Return [x, y] of the center of cell containing provided text 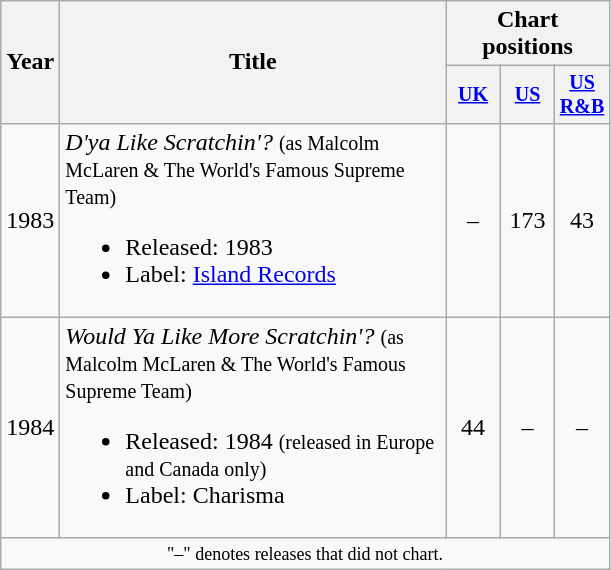
D'ya Like Scratchin'? (as Malcolm McLaren & The World's Famous Supreme Team)Released: 1983Label: Island Records [253, 220]
173 [527, 220]
US R&B [582, 94]
Year [30, 62]
1984 [30, 428]
Title [253, 62]
UK [473, 94]
44 [473, 428]
1983 [30, 220]
43 [582, 220]
US [527, 94]
Chart positions [528, 34]
"–" denotes releases that did not chart. [306, 554]
